Identify which cell holds the provided text, then report its (X, Y) central coordinate. 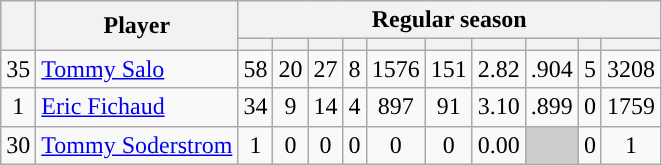
34 (256, 107)
897 (396, 107)
Eric Fichaud (137, 107)
.904 (552, 69)
Tommy Salo (137, 69)
20 (290, 69)
8 (354, 69)
91 (448, 107)
58 (256, 69)
Player (137, 26)
14 (326, 107)
Tommy Soderstrom (137, 145)
27 (326, 69)
9 (290, 107)
2.82 (498, 69)
1759 (630, 107)
151 (448, 69)
30 (18, 145)
3.10 (498, 107)
4 (354, 107)
5 (590, 69)
0.00 (498, 145)
3208 (630, 69)
.899 (552, 107)
1576 (396, 69)
Regular season (450, 20)
35 (18, 69)
